Provide the [x, y] coordinate of the cell's center where the given text is located.  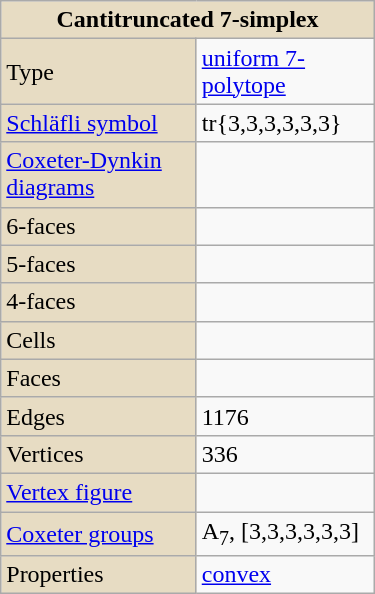
uniform 7-polytope [285, 72]
tr{3,3,3,3,3,3} [285, 123]
A7, [3,3,3,3,3,3] [285, 534]
336 [285, 454]
Vertex figure [98, 492]
Vertices [98, 454]
Faces [98, 378]
Coxeter groups [98, 534]
Edges [98, 416]
Coxeter-Dynkin diagrams [98, 174]
Properties [98, 575]
Cells [98, 340]
1176 [285, 416]
convex [285, 575]
Schläfli symbol [98, 123]
Cantitruncated 7-simplex [188, 20]
6-faces [98, 226]
Type [98, 72]
4-faces [98, 302]
5-faces [98, 264]
